Detect which cell encompasses the target text, then output its [X, Y] center coordinate. 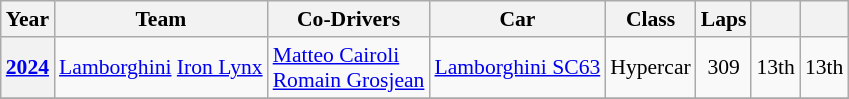
Lamborghini SC63 [517, 68]
Co-Drivers [349, 19]
Laps [724, 19]
Car [517, 19]
Matteo Cairoli Romain Grosjean [349, 68]
309 [724, 68]
Hypercar [650, 68]
2024 [28, 68]
Class [650, 19]
Team [161, 19]
Year [28, 19]
Lamborghini Iron Lynx [161, 68]
